Return [X, Y] of the center of cell containing provided text 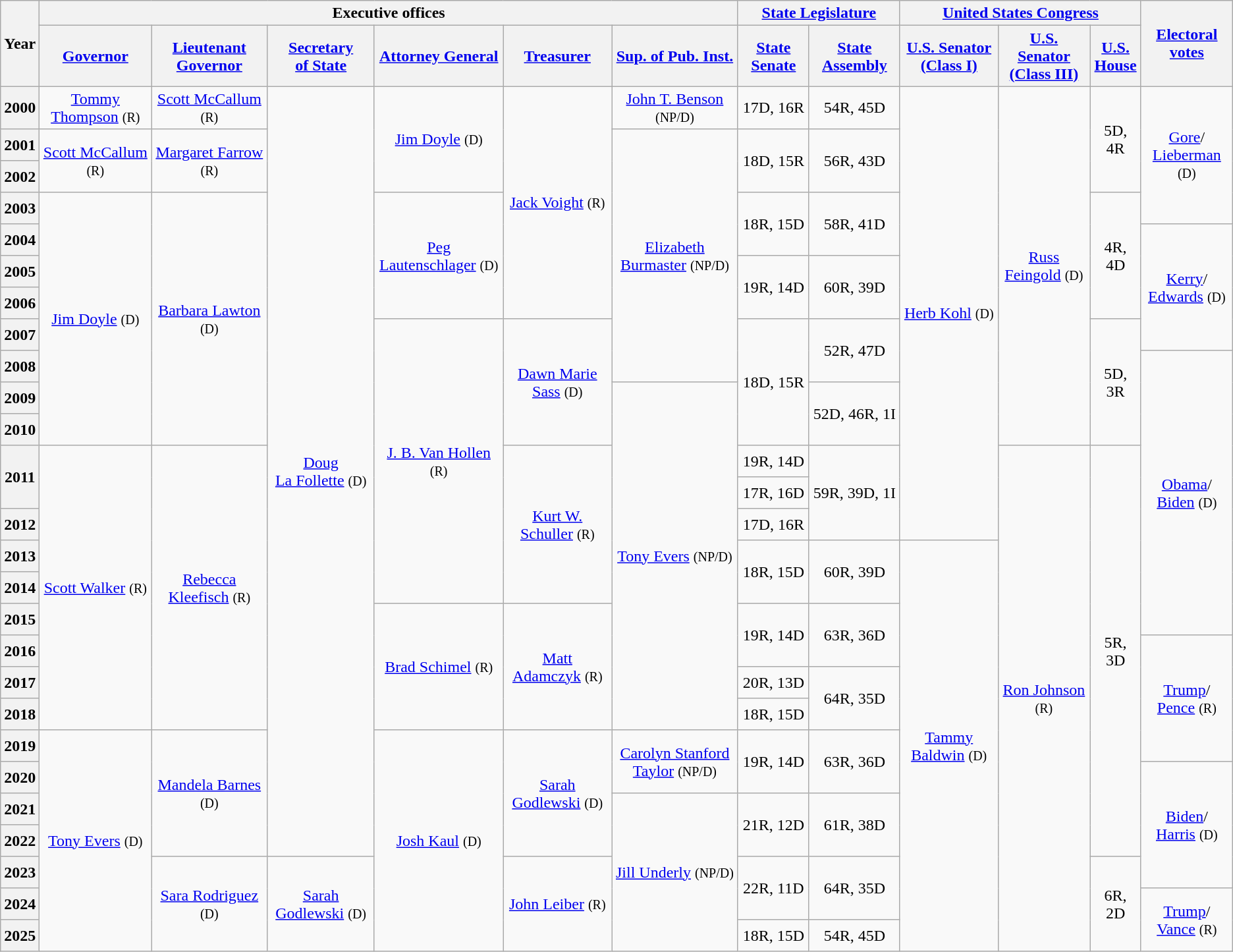
20R, 13D [773, 683]
Ron Johnson (R) [1044, 698]
2011 [20, 477]
2008 [20, 366]
6R, 2D [1116, 904]
17R, 16D [773, 493]
Herb Kohl (D) [948, 314]
2012 [20, 524]
Brad Schimel (R) [439, 667]
2022 [20, 841]
2003 [20, 208]
2010 [20, 430]
2017 [20, 683]
22R, 11D [773, 888]
2014 [20, 588]
Sup. of Pub. Inst. [675, 56]
Obama/Biden (D) [1187, 493]
Mandela Barnes (D) [209, 793]
State Senate [773, 56]
52R, 47D [854, 350]
59R, 39D, 1I [854, 493]
2015 [20, 619]
Treasurer [557, 56]
Kurt W. Schuller (R) [557, 524]
Doug La Follette (D) [321, 472]
Lieutenant Governor [209, 56]
Trump/Pence (R) [1187, 698]
5D, 4R [1116, 140]
Tony Evers (D) [96, 841]
Biden/Harris (D) [1187, 825]
Tammy Baldwin (D) [948, 746]
56R, 43D [854, 161]
Margaret Farrow (R) [209, 161]
United States Congress [1020, 13]
Gore/Lieberman (D) [1187, 155]
58R, 41D [854, 224]
2016 [20, 651]
Jill Underly (NP/D) [675, 872]
2024 [20, 904]
Dawn Marie Sass (D) [557, 382]
State Assembly [854, 56]
52D, 46R, 1I [854, 414]
2007 [20, 335]
Josh Kaul (D) [439, 841]
Tommy Thompson (R) [96, 108]
Trump/Vance (R) [1187, 920]
2020 [20, 777]
Rebecca Kleefisch (R) [209, 588]
J. B. Van Hollen (R) [439, 461]
State Legislature [819, 13]
Matt Adamczyk (R) [557, 667]
Russ Feingold (D) [1044, 266]
2009 [20, 398]
5R, 3D [1116, 651]
2006 [20, 303]
Secretaryof State [321, 56]
2005 [20, 271]
Year [20, 43]
2025 [20, 936]
21R, 12D [773, 825]
2021 [20, 809]
Attorney General [439, 56]
U.S. Senator(Class I) [948, 56]
Peg Lautenschlager (D) [439, 256]
Elizabeth Burmaster (NP/D) [675, 256]
U.S.House [1116, 56]
U.S. Senator(Class III) [1044, 56]
Governor [96, 56]
Barbara Lawton (D) [209, 319]
Scott Walker (R) [96, 588]
2019 [20, 746]
2001 [20, 145]
Kerry/Edwards (D) [1187, 287]
2002 [20, 177]
2013 [20, 556]
John Leiber (R) [557, 904]
Sara Rodriguez (D) [209, 904]
John T. Benson (NP/D) [675, 108]
2000 [20, 108]
5D, 3R [1116, 382]
2023 [20, 872]
Tony Evers (NP/D) [675, 556]
61R, 38D [854, 825]
Carolyn StanfordTaylor (NP/D) [675, 762]
Electoral votes [1187, 43]
2004 [20, 240]
Executive offices [389, 13]
Jack Voight (R) [557, 203]
4R, 4D [1116, 256]
2018 [20, 714]
